For the text-containing cell, return its midpoint in (x, y) coordinate format. 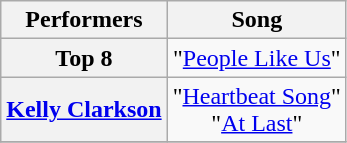
Song (256, 20)
"Heartbeat Song""At Last" (256, 110)
"People Like Us" (256, 58)
Top 8 (84, 58)
Kelly Clarkson (84, 110)
Performers (84, 20)
